Identify which cell holds the provided text, then report its (X, Y) central coordinate. 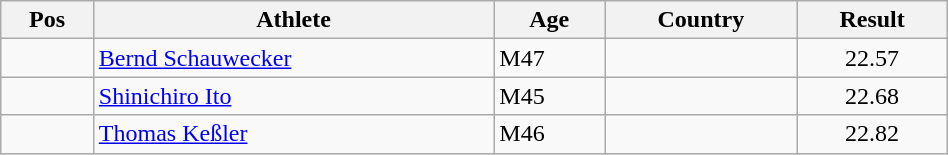
Bernd Schauwecker (293, 58)
Athlete (293, 20)
Pos (48, 20)
Result (872, 20)
Country (701, 20)
Age (550, 20)
22.68 (872, 96)
M46 (550, 134)
22.82 (872, 134)
Shinichiro Ito (293, 96)
22.57 (872, 58)
M45 (550, 96)
Thomas Keßler (293, 134)
M47 (550, 58)
